Detect which cell encompasses the target text, then output its (x, y) center coordinate. 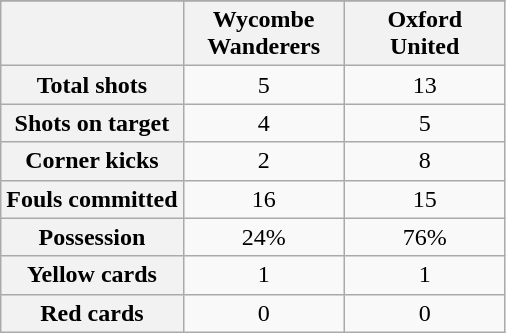
4 (264, 123)
Wycombe Wanderers (264, 34)
Oxford United (424, 34)
76% (424, 237)
Total shots (92, 85)
Yellow cards (92, 275)
Possession (92, 237)
Red cards (92, 313)
2 (264, 161)
Fouls committed (92, 199)
16 (264, 199)
24% (264, 237)
15 (424, 199)
Corner kicks (92, 161)
13 (424, 85)
Shots on target (92, 123)
8 (424, 161)
